Locate the cell with the specified text and output its [X, Y] center coordinate. 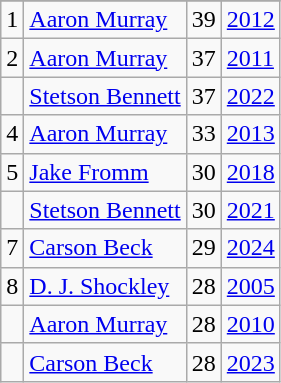
5 [12, 172]
2010 [250, 324]
2023 [250, 362]
33 [204, 134]
2012 [250, 20]
4 [12, 134]
2005 [250, 286]
29 [204, 248]
2 [12, 58]
8 [12, 286]
39 [204, 20]
2018 [250, 172]
2022 [250, 96]
7 [12, 248]
Jake Fromm [105, 172]
D. J. Shockley [105, 286]
1 [12, 20]
2011 [250, 58]
2024 [250, 248]
2013 [250, 134]
2021 [250, 210]
